Return the [X, Y] coordinate for the center point of the cell that contains the specified text.  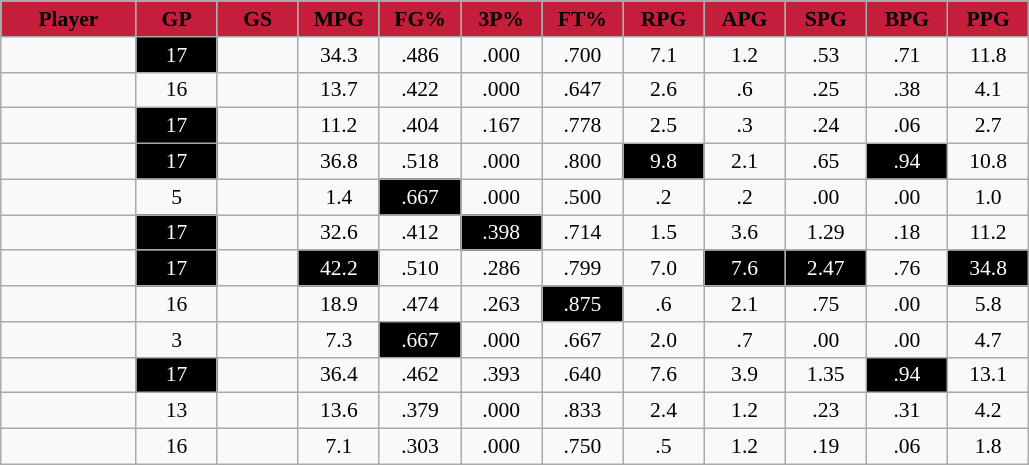
1.0 [988, 197]
GS [258, 19]
4.2 [988, 411]
1.35 [826, 375]
10.8 [988, 162]
34.8 [988, 269]
.76 [906, 269]
APG [744, 19]
.23 [826, 411]
13.6 [338, 411]
.647 [582, 90]
5.8 [988, 304]
36.4 [338, 375]
42.2 [338, 269]
.303 [420, 447]
FT% [582, 19]
34.3 [338, 55]
3.9 [744, 375]
9.8 [664, 162]
1.29 [826, 233]
.462 [420, 375]
.486 [420, 55]
1.5 [664, 233]
13.7 [338, 90]
36.8 [338, 162]
.833 [582, 411]
.640 [582, 375]
.412 [420, 233]
.422 [420, 90]
FG% [420, 19]
.19 [826, 447]
.875 [582, 304]
2.0 [664, 340]
.24 [826, 126]
.53 [826, 55]
RPG [664, 19]
.518 [420, 162]
SPG [826, 19]
.393 [502, 375]
BPG [906, 19]
.75 [826, 304]
5 [176, 197]
2.7 [988, 126]
32.6 [338, 233]
.5 [664, 447]
.3 [744, 126]
.500 [582, 197]
3P% [502, 19]
2.6 [664, 90]
.750 [582, 447]
1.8 [988, 447]
3.6 [744, 233]
2.47 [826, 269]
MPG [338, 19]
.799 [582, 269]
.800 [582, 162]
.65 [826, 162]
2.4 [664, 411]
4.7 [988, 340]
GP [176, 19]
PPG [988, 19]
.18 [906, 233]
.7 [744, 340]
.25 [826, 90]
13.1 [988, 375]
.510 [420, 269]
.778 [582, 126]
.474 [420, 304]
7.0 [664, 269]
4.1 [988, 90]
.379 [420, 411]
.31 [906, 411]
18.9 [338, 304]
.714 [582, 233]
.38 [906, 90]
.404 [420, 126]
2.5 [664, 126]
1.4 [338, 197]
.700 [582, 55]
.71 [906, 55]
.263 [502, 304]
13 [176, 411]
3 [176, 340]
7.3 [338, 340]
Player [68, 19]
.398 [502, 233]
.167 [502, 126]
.286 [502, 269]
11.8 [988, 55]
